From the cell containing the given text, extract its center point as [x, y] coordinate. 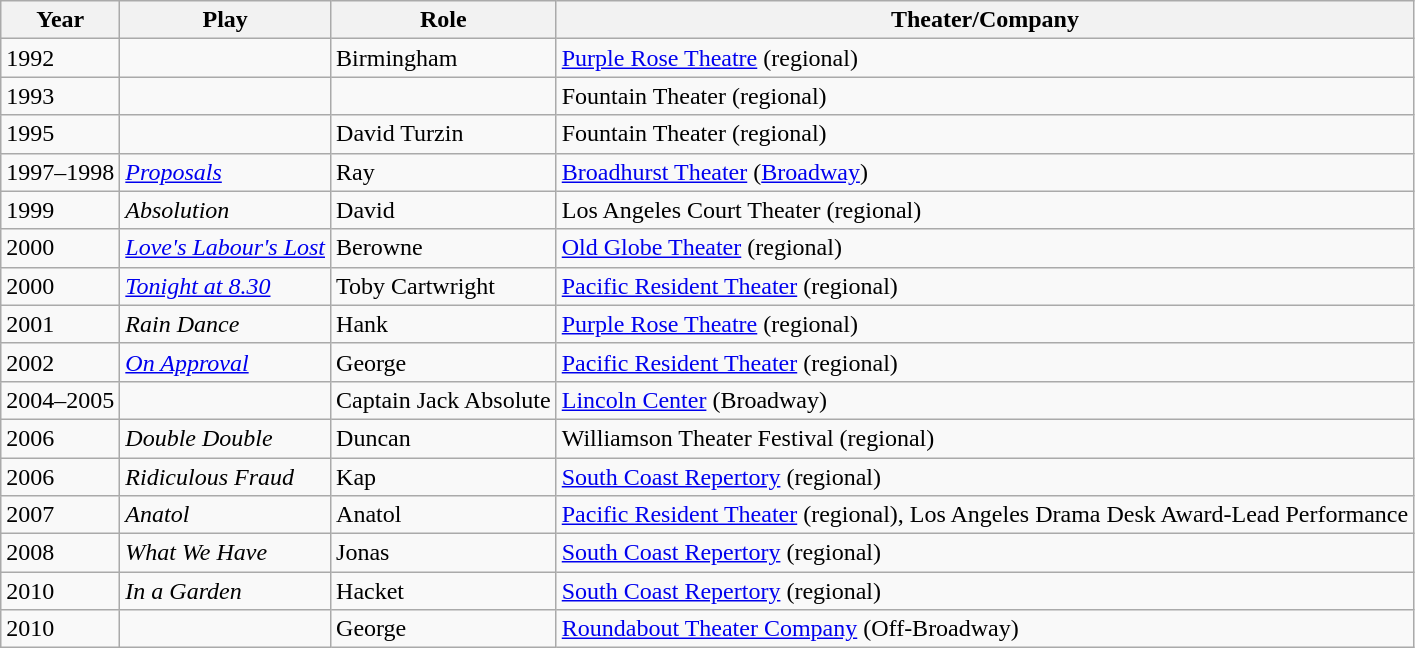
Love's Labour's Lost [226, 248]
Role [444, 20]
Tonight at 8.30 [226, 286]
Old Globe Theater (regional) [984, 248]
Kap [444, 477]
Williamson Theater Festival (regional) [984, 438]
Ridiculous Fraud [226, 477]
What We Have [226, 553]
Berowne [444, 248]
1993 [60, 96]
2004–2005 [60, 400]
Pacific Resident Theater (regional), Los Angeles Drama Desk Award-Lead Performance [984, 515]
Los Angeles Court Theater (regional) [984, 210]
David [444, 210]
Jonas [444, 553]
Captain Jack Absolute [444, 400]
Absolution [226, 210]
Proposals [226, 172]
Theater/Company [984, 20]
1995 [60, 134]
Ray [444, 172]
Hacket [444, 591]
2007 [60, 515]
David Turzin [444, 134]
On Approval [226, 362]
Play [226, 20]
Duncan [444, 438]
1992 [60, 58]
1999 [60, 210]
Hank [444, 324]
Rain Dance [226, 324]
Birmingham [444, 58]
2008 [60, 553]
Broadhurst Theater (Broadway) [984, 172]
1997–1998 [60, 172]
Double Double [226, 438]
2001 [60, 324]
2002 [60, 362]
Toby Cartwright [444, 286]
Roundabout Theater Company (Off-Broadway) [984, 629]
In a Garden [226, 591]
Lincoln Center (Broadway) [984, 400]
Year [60, 20]
